Detect which cell encompasses the target text, then output its (X, Y) center coordinate. 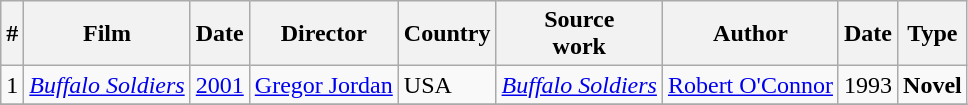
Robert O'Connor (750, 85)
Film (107, 34)
Type (933, 34)
Country (447, 34)
Author (750, 34)
1993 (868, 85)
Novel (933, 85)
1 (12, 85)
USA (447, 85)
2001 (220, 85)
Sourcework (579, 34)
# (12, 34)
Director (324, 34)
Gregor Jordan (324, 85)
